Extract the (x, y) coordinate from the center of the cell holding the provided text.  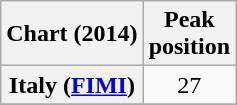
Peakposition (189, 34)
Chart (2014) (72, 34)
Italy (FIMI) (72, 85)
27 (189, 85)
